Provide the (X, Y) coordinate of the cell's center where the given text is located.  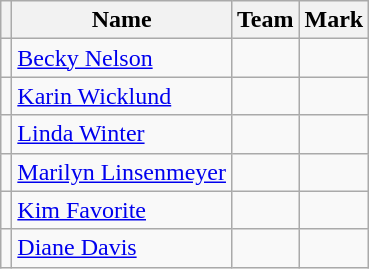
Linda Winter (122, 134)
Marilyn Linsenmeyer (122, 172)
Diane Davis (122, 248)
Name (122, 20)
Team (265, 20)
Mark (334, 20)
Karin Wicklund (122, 96)
Kim Favorite (122, 210)
Becky Nelson (122, 58)
